Identify which cell holds the provided text, then report its [X, Y] central coordinate. 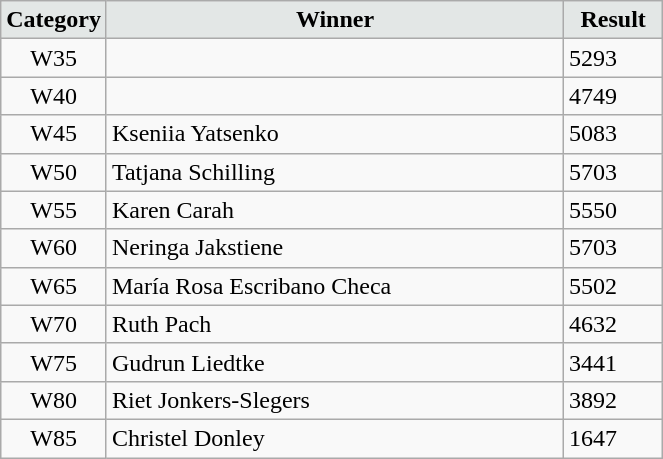
4632 [614, 324]
W85 [54, 438]
Christel Donley [334, 438]
Riet Jonkers-Slegers [334, 400]
5293 [614, 58]
Gudrun Liedtke [334, 362]
W35 [54, 58]
Tatjana Schilling [334, 172]
W60 [54, 248]
3892 [614, 400]
Category [54, 20]
4749 [614, 96]
Ruth Pach [334, 324]
Neringa Jakstiene [334, 248]
W50 [54, 172]
W45 [54, 134]
5083 [614, 134]
Kseniia Yatsenko [334, 134]
Result [614, 20]
W75 [54, 362]
W65 [54, 286]
W55 [54, 210]
5502 [614, 286]
Winner [334, 20]
W40 [54, 96]
W80 [54, 400]
3441 [614, 362]
5550 [614, 210]
María Rosa Escribano Checa [334, 286]
W70 [54, 324]
1647 [614, 438]
Karen Carah [334, 210]
